For the text-containing cell, return its midpoint in (x, y) coordinate format. 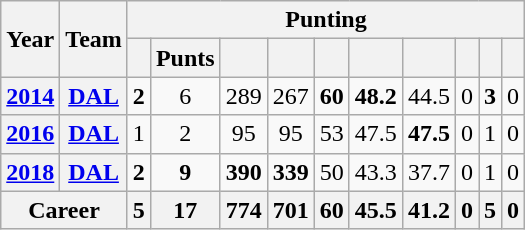
289 (244, 96)
9 (185, 172)
41.2 (428, 210)
53 (332, 134)
Punting (326, 20)
Career (64, 210)
267 (290, 96)
2018 (30, 172)
6 (185, 96)
17 (185, 210)
50 (332, 172)
43.3 (376, 172)
44.5 (428, 96)
774 (244, 210)
2016 (30, 134)
339 (290, 172)
701 (290, 210)
Year (30, 39)
3 (490, 96)
2014 (30, 96)
Team (94, 39)
45.5 (376, 210)
Punts (185, 58)
390 (244, 172)
37.7 (428, 172)
48.2 (376, 96)
